Determine the (X, Y) coordinate at the center of the cell enclosing the given text.  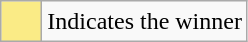
Indicates the winner (145, 22)
